For the text-containing cell, return its midpoint in [X, Y] coordinate format. 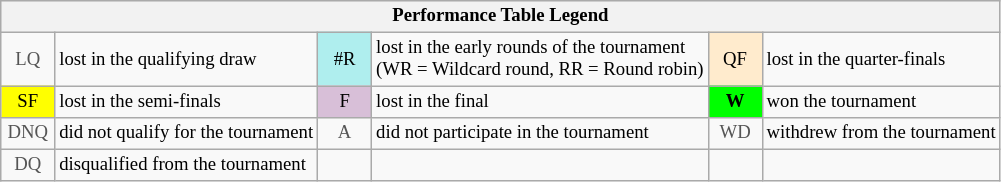
lost in the semi-finals [186, 102]
lost in the final [540, 102]
lost in the early rounds of the tournament(WR = Wildcard round, RR = Round robin) [540, 60]
DNQ [28, 134]
withdrew from the tournament [881, 134]
F [345, 102]
disqualified from the tournament [186, 166]
DQ [28, 166]
did not participate in the tournament [540, 134]
WD [735, 134]
lost in the qualifying draw [186, 60]
won the tournament [881, 102]
A [345, 134]
QF [735, 60]
did not qualify for the tournament [186, 134]
Performance Table Legend [500, 16]
LQ [28, 60]
W [735, 102]
lost in the quarter-finals [881, 60]
SF [28, 102]
#R [345, 60]
